Identify which cell holds the provided text, then report its (x, y) central coordinate. 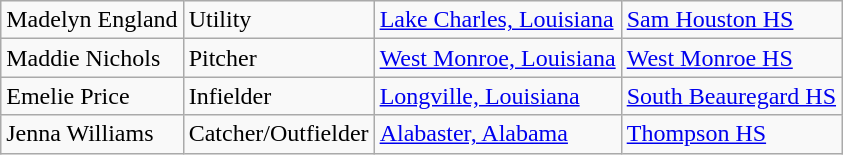
Alabaster, Alabama (498, 134)
Lake Charles, Louisiana (498, 20)
Madelyn England (92, 20)
West Monroe, Louisiana (498, 58)
Pitcher (278, 58)
Utility (278, 20)
Jenna Williams (92, 134)
Catcher/Outfielder (278, 134)
Longville, Louisiana (498, 96)
Maddie Nichols (92, 58)
Sam Houston HS (731, 20)
Thompson HS (731, 134)
Infielder (278, 96)
Emelie Price (92, 96)
South Beauregard HS (731, 96)
West Monroe HS (731, 58)
